Provide the [X, Y] coordinate of the cell's center where the given text is located.  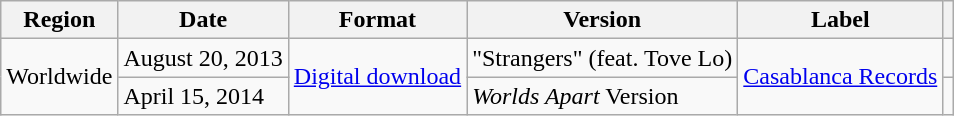
Version [602, 20]
Format [377, 20]
April 15, 2014 [203, 96]
Label [840, 20]
Region [60, 20]
"Strangers" (feat. Tove Lo) [602, 58]
Casablanca Records [840, 77]
Date [203, 20]
Worldwide [60, 77]
Worlds Apart Version [602, 96]
Digital download [377, 77]
August 20, 2013 [203, 58]
